For the text-containing cell, return its midpoint in [X, Y] coordinate format. 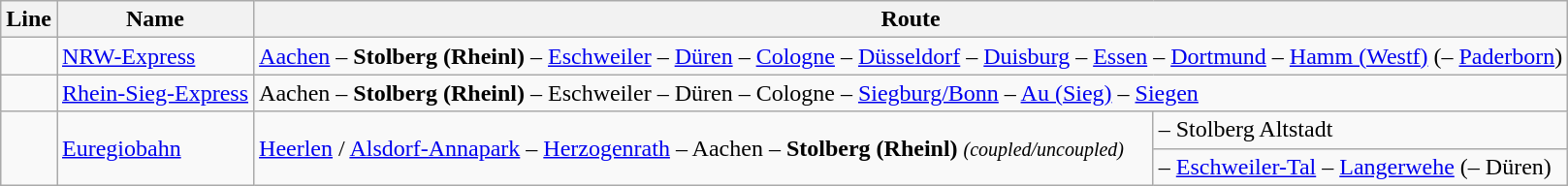
– Eschweiler-Tal – Langerwehe (– Düren) [1360, 167]
Rhein-Sieg-Express [155, 93]
Aachen – Stolberg (Rheinl) – Eschweiler – Düren – Cologne – Siegburg/Bonn – Au (Sieg) – Siegen [912, 93]
NRW-Express [155, 56]
Euregiobahn [155, 148]
Name [155, 19]
Line [29, 19]
Heerlen / Alsdorf-Annapark – Herzogenrath – Aachen – Stolberg (Rheinl) (coupled/uncoupled) [704, 148]
Aachen – Stolberg (Rheinl) – Eschweiler – Düren – Cologne – Düsseldorf – Duisburg – Essen – Dortmund – Hamm (Westf) (– Paderborn) [912, 56]
Route [912, 19]
– Stolberg Altstadt [1360, 130]
